Return the [X, Y] coordinate for the center point of the cell that contains the specified text.  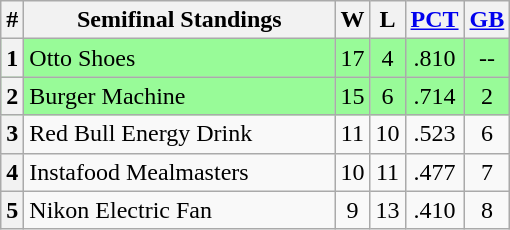
Otto Shoes [180, 58]
L [388, 20]
Nikon Electric Fan [180, 210]
W [352, 20]
5 [12, 210]
7 [487, 172]
Burger Machine [180, 96]
PCT [434, 20]
.410 [434, 210]
17 [352, 58]
9 [352, 210]
Red Bull Energy Drink [180, 134]
1 [12, 58]
Instafood Mealmasters [180, 172]
-- [487, 58]
Semifinal Standings [180, 20]
8 [487, 210]
.714 [434, 96]
15 [352, 96]
13 [388, 210]
GB [487, 20]
.523 [434, 134]
# [12, 20]
.477 [434, 172]
.810 [434, 58]
3 [12, 134]
